For the text-containing cell, return its midpoint in (X, Y) coordinate format. 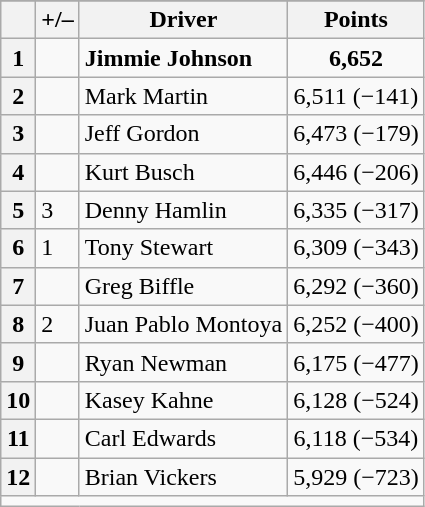
Brian Vickers (183, 477)
6,511 (−141) (356, 96)
4 (18, 172)
6,292 (−360) (356, 286)
Denny Hamlin (183, 210)
6,652 (356, 58)
6 (18, 248)
6,309 (−343) (356, 248)
Driver (183, 20)
5 (18, 210)
Jeff Gordon (183, 134)
+/– (58, 20)
Mark Martin (183, 96)
6,252 (−400) (356, 324)
Jimmie Johnson (183, 58)
6,473 (−179) (356, 134)
Tony Stewart (183, 248)
6,175 (−477) (356, 362)
Carl Edwards (183, 438)
10 (18, 400)
Points (356, 20)
Juan Pablo Montoya (183, 324)
Kurt Busch (183, 172)
Greg Biffle (183, 286)
6,128 (−524) (356, 400)
6,118 (−534) (356, 438)
11 (18, 438)
6,335 (−317) (356, 210)
5,929 (−723) (356, 477)
8 (18, 324)
12 (18, 477)
7 (18, 286)
Ryan Newman (183, 362)
9 (18, 362)
Kasey Kahne (183, 400)
6,446 (−206) (356, 172)
